Scan for the cell matching the given text and deliver its (X, Y) coordinate at center. 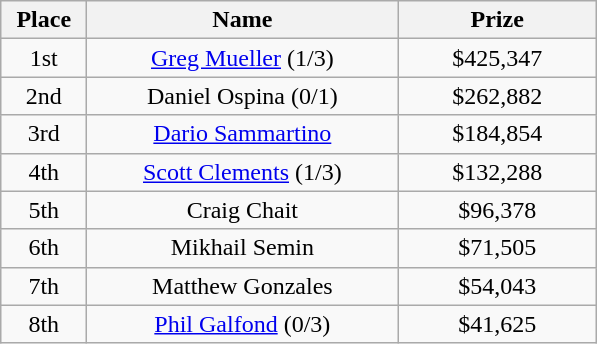
$41,625 (498, 324)
Greg Mueller (1/3) (242, 58)
Dario Sammartino (242, 134)
$262,882 (498, 96)
Matthew Gonzales (242, 286)
Prize (498, 20)
8th (44, 324)
Phil Galfond (0/3) (242, 324)
Scott Clements (1/3) (242, 172)
3rd (44, 134)
$132,288 (498, 172)
$54,043 (498, 286)
Name (242, 20)
6th (44, 248)
5th (44, 210)
2nd (44, 96)
$425,347 (498, 58)
$71,505 (498, 248)
Place (44, 20)
1st (44, 58)
Craig Chait (242, 210)
4th (44, 172)
$96,378 (498, 210)
$184,854 (498, 134)
Mikhail Semin (242, 248)
7th (44, 286)
Daniel Ospina (0/1) (242, 96)
